Detect which cell encompasses the target text, then output its (X, Y) center coordinate. 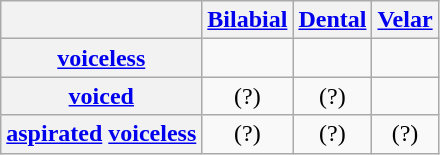
aspirated voiceless (102, 134)
Dental (332, 20)
Velar (405, 20)
voiced (102, 96)
voiceless (102, 58)
Bilabial (248, 20)
